Identify which cell holds the provided text, then report its [X, Y] central coordinate. 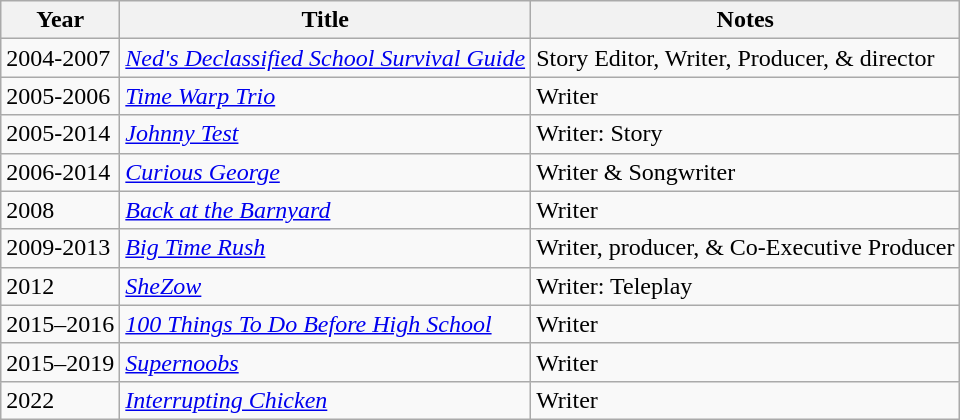
Writer: Teleplay [746, 286]
2005-2006 [60, 96]
2015–2016 [60, 324]
Time Warp Trio [326, 96]
Year [60, 20]
Interrupting Chicken [326, 400]
Writer, producer, & Co-Executive Producer [746, 248]
Back at the Barnyard [326, 210]
Title [326, 20]
2009-2013 [60, 248]
Notes [746, 20]
2008 [60, 210]
100 Things To Do Before High School [326, 324]
2012 [60, 286]
Story Editor, Writer, Producer, & director [746, 58]
Supernoobs [326, 362]
SheZow [326, 286]
Writer: Story [746, 134]
2004-2007 [60, 58]
2006-2014 [60, 172]
Big Time Rush [326, 248]
Johnny Test [326, 134]
Writer & Songwriter [746, 172]
2022 [60, 400]
2005-2014 [60, 134]
Curious George [326, 172]
2015–2019 [60, 362]
Ned's Declassified School Survival Guide [326, 58]
